Find where the given text appears and provide that cell's center as [x, y] coordinate. 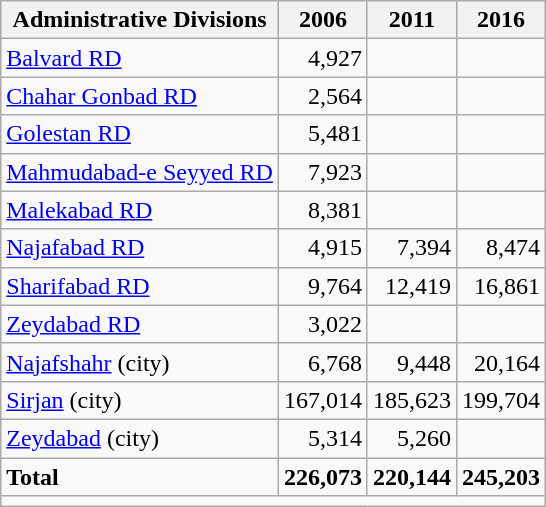
7,394 [412, 248]
12,419 [412, 286]
Chahar Gonbad RD [140, 96]
Balvard RD [140, 58]
2011 [412, 20]
Mahmudabad-e Seyyed RD [140, 172]
5,314 [322, 438]
Malekabad RD [140, 210]
16,861 [502, 286]
2,564 [322, 96]
185,623 [412, 400]
Zeydabad RD [140, 324]
9,764 [322, 286]
20,164 [502, 362]
Najafabad RD [140, 248]
Administrative Divisions [140, 20]
199,704 [502, 400]
2016 [502, 20]
4,927 [322, 58]
2006 [322, 20]
245,203 [502, 477]
Najafshahr (city) [140, 362]
220,144 [412, 477]
Sharifabad RD [140, 286]
Sirjan (city) [140, 400]
3,022 [322, 324]
8,474 [502, 248]
Zeydabad (city) [140, 438]
Golestan RD [140, 134]
9,448 [412, 362]
8,381 [322, 210]
6,768 [322, 362]
5,481 [322, 134]
5,260 [412, 438]
Total [140, 477]
167,014 [322, 400]
4,915 [322, 248]
7,923 [322, 172]
226,073 [322, 477]
